Scan for the cell matching the given text and deliver its [X, Y] coordinate at center. 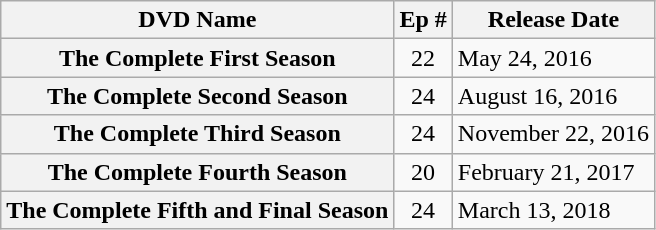
March 13, 2018 [553, 210]
20 [423, 172]
Release Date [553, 20]
The Complete Fourth Season [198, 172]
August 16, 2016 [553, 96]
DVD Name [198, 20]
May 24, 2016 [553, 58]
Ep # [423, 20]
November 22, 2016 [553, 134]
The Complete First Season [198, 58]
22 [423, 58]
The Complete Second Season [198, 96]
The Complete Third Season [198, 134]
The Complete Fifth and Final Season [198, 210]
February 21, 2017 [553, 172]
